Output the [x, y] coordinate of the center of the cell containing the given text.  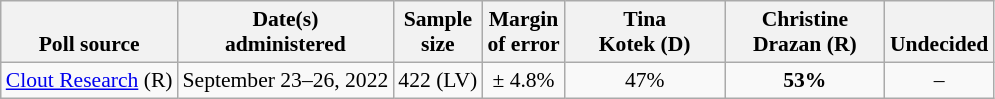
422 (LV) [438, 80]
Poll source [90, 32]
TinaKotek (D) [645, 32]
Undecided [939, 32]
Clout Research (R) [90, 80]
± 4.8% [523, 80]
47% [645, 80]
Samplesize [438, 32]
Marginof error [523, 32]
Date(s)administered [286, 32]
53% [805, 80]
– [939, 80]
ChristineDrazan (R) [805, 32]
September 23–26, 2022 [286, 80]
